Determine the (X, Y) coordinate at the center of the cell enclosing the given text.  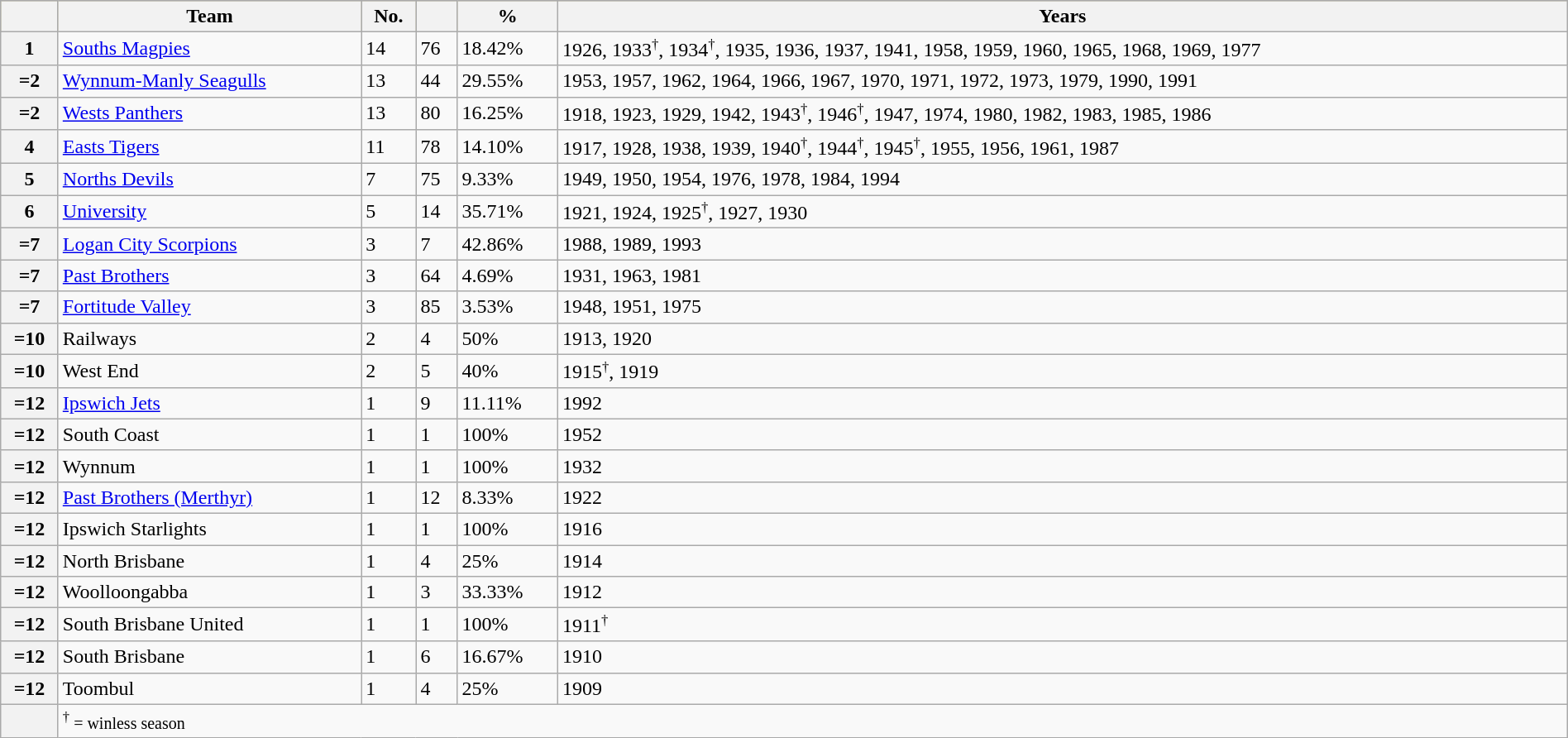
18.42% (508, 49)
Wynnum (210, 466)
33.33% (508, 592)
Logan City Scorpions (210, 244)
14.10% (508, 146)
76 (437, 49)
1953, 1957, 1962, 1964, 1966, 1967, 1970, 1971, 1972, 1973, 1979, 1990, 1991 (1062, 81)
42.86% (508, 244)
Years (1062, 17)
1992 (1062, 403)
9 (437, 403)
85 (437, 307)
8.33% (508, 497)
50% (508, 338)
Past Brothers (210, 276)
1916 (1062, 530)
Easts Tigers (210, 146)
Souths Magpies (210, 49)
Wynnum-Manly Seagulls (210, 81)
Norths Devils (210, 180)
% (508, 17)
Team (210, 17)
Toombul (210, 688)
1948, 1951, 1975 (1062, 307)
16.67% (508, 657)
1949, 1950, 1954, 1976, 1978, 1984, 1994 (1062, 180)
Past Brothers (Merthyr) (210, 497)
North Brisbane (210, 561)
1912 (1062, 592)
West End (210, 371)
1931, 1963, 1981 (1062, 276)
9.33% (508, 180)
1988, 1989, 1993 (1062, 244)
Fortitude Valley (210, 307)
1918, 1923, 1929, 1942, 1943†, 1946†, 1947, 1974, 1980, 1982, 1983, 1985, 1986 (1062, 113)
1909 (1062, 688)
1952 (1062, 434)
1932 (1062, 466)
78 (437, 146)
Ipswich Jets (210, 403)
1914 (1062, 561)
† = winless season (812, 721)
South Brisbane (210, 657)
1915†, 1919 (1062, 371)
Wests Panthers (210, 113)
12 (437, 497)
16.25% (508, 113)
Woolloongabba (210, 592)
29.55% (508, 81)
64 (437, 276)
11.11% (508, 403)
South Brisbane United (210, 625)
1911† (1062, 625)
University (210, 212)
1921, 1924, 1925†, 1927, 1930 (1062, 212)
Railways (210, 338)
75 (437, 180)
South Coast (210, 434)
44 (437, 81)
3.53% (508, 307)
11 (389, 146)
1926, 1933†, 1934†, 1935, 1936, 1937, 1941, 1958, 1959, 1960, 1965, 1968, 1969, 1977 (1062, 49)
35.71% (508, 212)
1910 (1062, 657)
Ipswich Starlights (210, 530)
1917, 1928, 1938, 1939, 1940†, 1944†, 1945†, 1955, 1956, 1961, 1987 (1062, 146)
1922 (1062, 497)
80 (437, 113)
No. (389, 17)
1913, 1920 (1062, 338)
40% (508, 371)
4.69% (508, 276)
